Capture the cell that displays the provided text and extract its (X, Y) central coordinate. 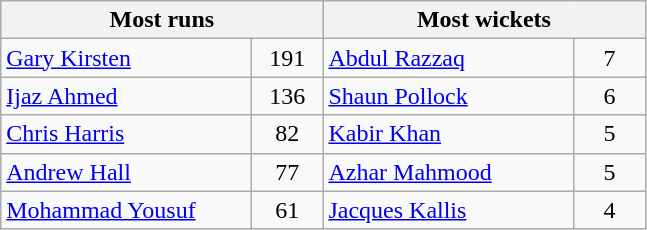
Most runs (162, 20)
Mohammad Yousuf (126, 210)
Andrew Hall (126, 172)
82 (288, 134)
191 (288, 58)
7 (610, 58)
Kabir Khan (448, 134)
136 (288, 96)
77 (288, 172)
Azhar Mahmood (448, 172)
61 (288, 210)
6 (610, 96)
Chris Harris (126, 134)
Ijaz Ahmed (126, 96)
Abdul Razzaq (448, 58)
Jacques Kallis (448, 210)
Shaun Pollock (448, 96)
Gary Kirsten (126, 58)
Most wickets (484, 20)
4 (610, 210)
